Output the (x, y) coordinate of the center of the cell containing the given text.  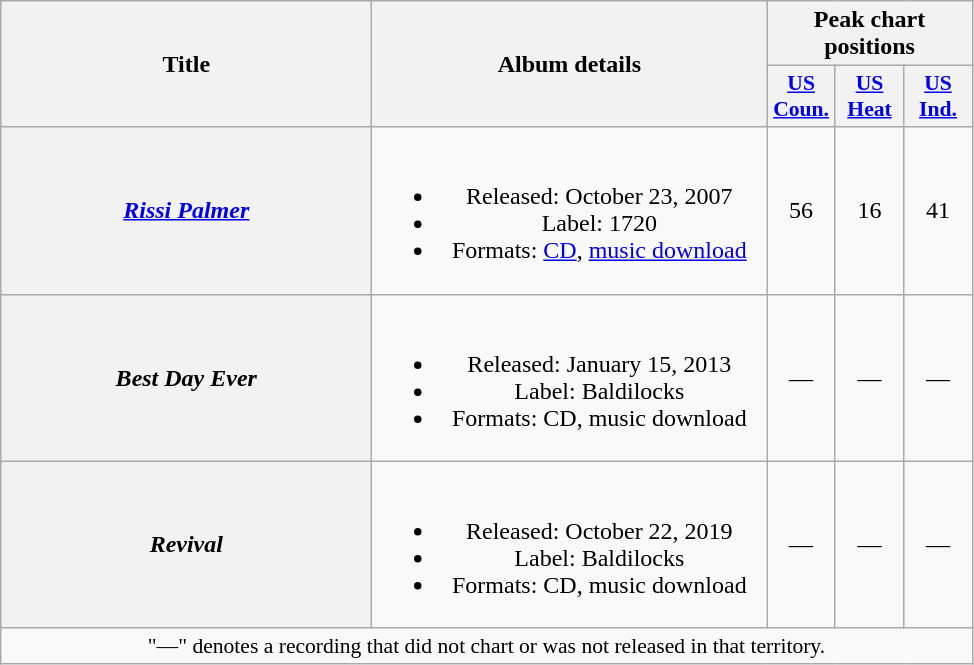
Released: October 23, 2007Label: 1720Formats: CD, music download (570, 210)
Rissi Palmer (186, 210)
56 (801, 210)
Revival (186, 544)
41 (938, 210)
Released: October 22, 2019Label: BaldilocksFormats: CD, music download (570, 544)
USCoun. (801, 96)
USHeat (869, 96)
Title (186, 64)
Best Day Ever (186, 378)
Album details (570, 64)
USInd. (938, 96)
"—" denotes a recording that did not chart or was not released in that territory. (486, 646)
Released: January 15, 2013Label: BaldilocksFormats: CD, music download (570, 378)
Peak chartpositions (870, 34)
16 (869, 210)
